Search for the cell housing the specified text and yield its (X, Y) center coordinate. 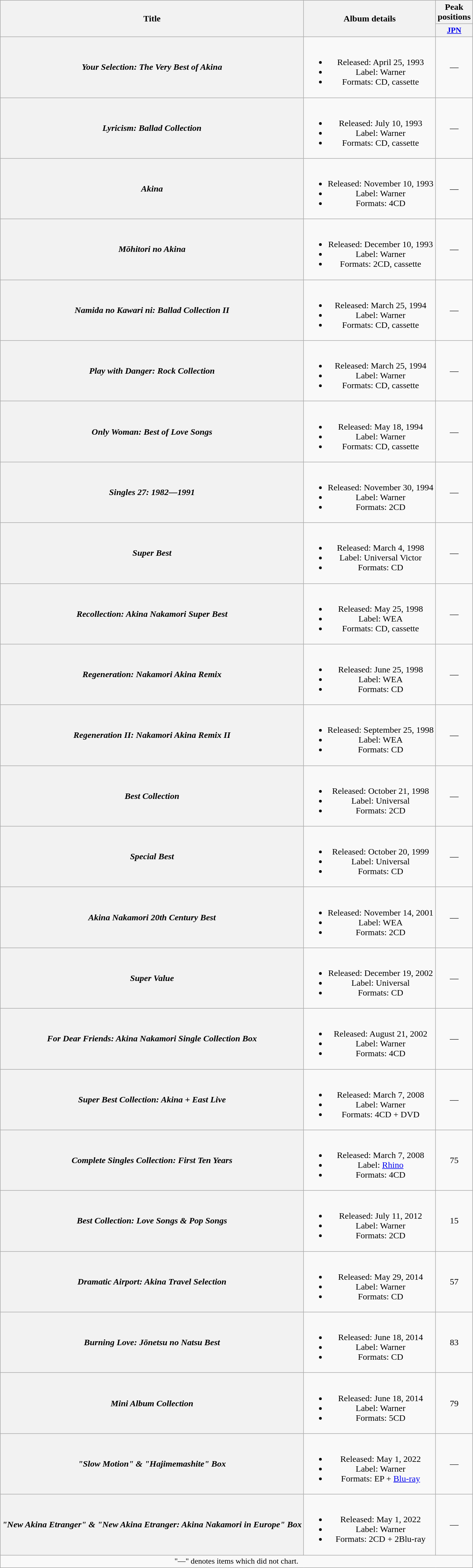
Your Selection: The Very Best of Akina (152, 67)
Singles 27: 1982—1991 (152, 492)
Burning Love: Jōnetsu no Natsu Best (152, 1343)
Released: November 30, 1994Label: WarnerFormats: 2CD (369, 492)
Released: November 10, 1993Label: WarnerFormats: 4CD (369, 189)
Released: September 25, 1998Label: WEAFormats: CD (369, 735)
Released: May 29, 2014Label: WarnerFormats: CD (369, 1282)
Peak positions (454, 12)
Akina (152, 189)
Released: July 11, 2012Label: WarnerFormats: 2CD (369, 1221)
Released: July 10, 1993Label: WarnerFormats: CD, cassette (369, 128)
Mini Album Collection (152, 1403)
Mōhitori no Akina (152, 249)
Released: December 19, 2002Label: UniversalFormats: CD (369, 978)
Super Best (152, 553)
Regeneration II: Nakamori Akina Remix II (152, 735)
Akina Nakamori 20th Century Best (152, 917)
Recollection: Akina Nakamori Super Best (152, 614)
15 (454, 1221)
Released: March 7, 2008Label: RhinoFormats: 4CD (369, 1160)
Released: October 21, 1998Label: UniversalFormats: 2CD (369, 796)
83 (454, 1343)
Super Value (152, 978)
Dramatic Airport: Akina Travel Selection (152, 1282)
Released: June 25, 1998Label: WEAFormats: CD (369, 675)
Namida no Kawari ni: Ballad Collection II (152, 310)
Lyricism: Ballad Collection (152, 128)
JPN (454, 31)
Released: August 21, 2002Label: WarnerFormats: 4CD (369, 1039)
Best Collection: Love Songs & Pop Songs (152, 1221)
"Slow Motion" & "Hajimemashite" Box (152, 1464)
Released: May 18, 1994Label: WarnerFormats: CD, cassette (369, 432)
75 (454, 1160)
"—" denotes items which did not chart. (236, 1561)
79 (454, 1403)
Title (152, 19)
Complete Singles Collection: First Ten Years (152, 1160)
Best Collection (152, 796)
Released: October 20, 1999Label: UniversalFormats: CD (369, 856)
Released: March 4, 1998Label: Universal VictorFormats: CD (369, 553)
Released: May 1, 2022Label: WarnerFormats: EP + Blu-ray (369, 1464)
Released: June 18, 2014Label: WarnerFormats: 5CD (369, 1403)
Released: April 25, 1993Label: WarnerFormats: CD, cassette (369, 67)
Released: June 18, 2014Label: WarnerFormats: CD (369, 1343)
Released: May 25, 1998Label: WEAFormats: CD, cassette (369, 614)
Only Woman: Best of Love Songs (152, 432)
Play with Danger: Rock Collection (152, 371)
Released: May 1, 2022Label: WarnerFormats: 2CD + 2Blu-ray (369, 1524)
Released: December 10, 1993Label: WarnerFormats: 2CD, cassette (369, 249)
Released: March 7, 2008Label: WarnerFormats: 4CD + DVD (369, 1100)
Released: November 14, 2001Label: WEAFormats: 2CD (369, 917)
Super Best Collection: Akina + East Live (152, 1100)
Album details (369, 19)
57 (454, 1282)
Regeneration: Nakamori Akina Remix (152, 675)
Special Best (152, 856)
For Dear Friends: Akina Nakamori Single Collection Box (152, 1039)
"New Akina Etranger" & "New Akina Etranger: Akina Nakamori in Europe" Box (152, 1524)
